For the text-containing cell, return its midpoint in (X, Y) coordinate format. 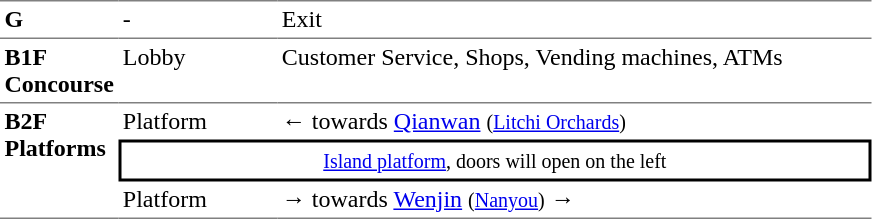
G (59, 19)
← towards Qianwan (Litchi Orchards) (574, 122)
- (198, 19)
Exit (574, 19)
Customer Service, Shops, Vending machines, ATMs (574, 71)
Lobby (198, 71)
Platform (198, 122)
Island platform, doors will open on the left (494, 161)
B1FConcourse (59, 71)
